Identify which cell holds the provided text, then report its [x, y] central coordinate. 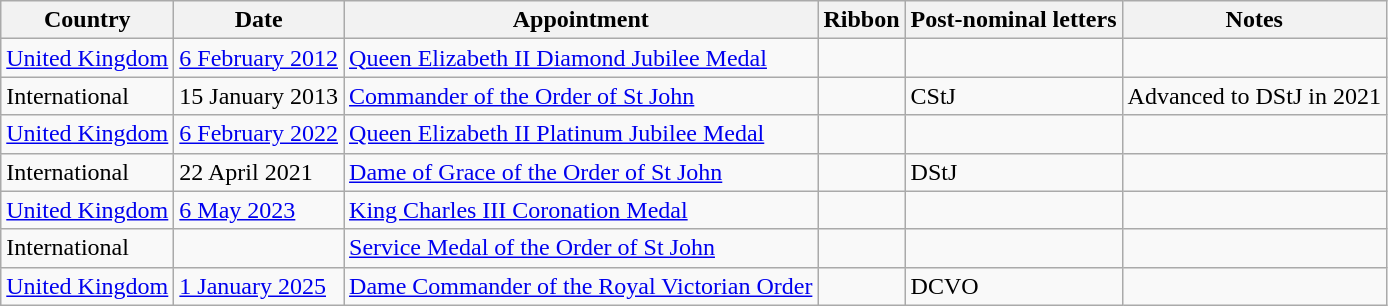
Queen Elizabeth II Diamond Jubilee Medal [581, 58]
DCVO [1014, 286]
Commander of the Order of St John [581, 96]
Dame of Grace of the Order of St John [581, 172]
Dame Commander of the Royal Victorian Order [581, 286]
22 April 2021 [259, 172]
Queen Elizabeth II Platinum Jubilee Medal [581, 134]
6 February 2022 [259, 134]
Advanced to DStJ in 2021 [1254, 96]
6 May 2023 [259, 210]
Post-nominal letters [1014, 20]
Notes [1254, 20]
King Charles III Coronation Medal [581, 210]
Service Medal of the Order of St John [581, 248]
Appointment [581, 20]
Ribbon [862, 20]
Date [259, 20]
1 January 2025 [259, 286]
6 February 2012 [259, 58]
DStJ [1014, 172]
15 January 2013 [259, 96]
Country [88, 20]
CStJ [1014, 96]
